Detect which cell encompasses the target text, then output its [x, y] center coordinate. 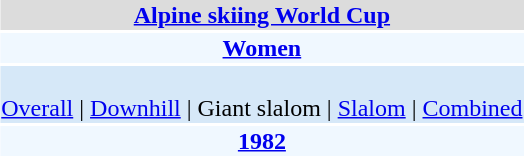
Women [262, 48]
Overall | Downhill | Giant slalom | Slalom | Combined [262, 94]
1982 [262, 141]
Alpine skiing World Cup [262, 15]
